Output the (x, y) coordinate of the center of the cell containing the given text.  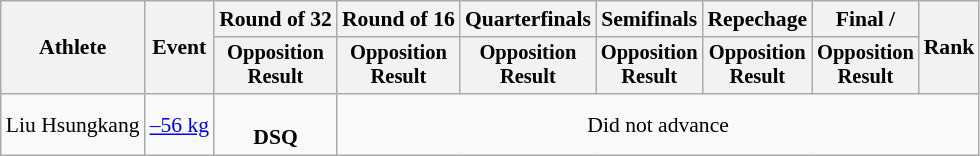
Final / (866, 19)
Athlete (73, 48)
Did not advance (658, 124)
–56 kg (180, 124)
Liu Hsungkang (73, 124)
DSQ (276, 124)
Round of 16 (398, 19)
Semifinals (650, 19)
Repechage (757, 19)
Rank (950, 48)
Event (180, 48)
Quarterfinals (528, 19)
Round of 32 (276, 19)
